Identify which cell holds the provided text, then report its [X, Y] central coordinate. 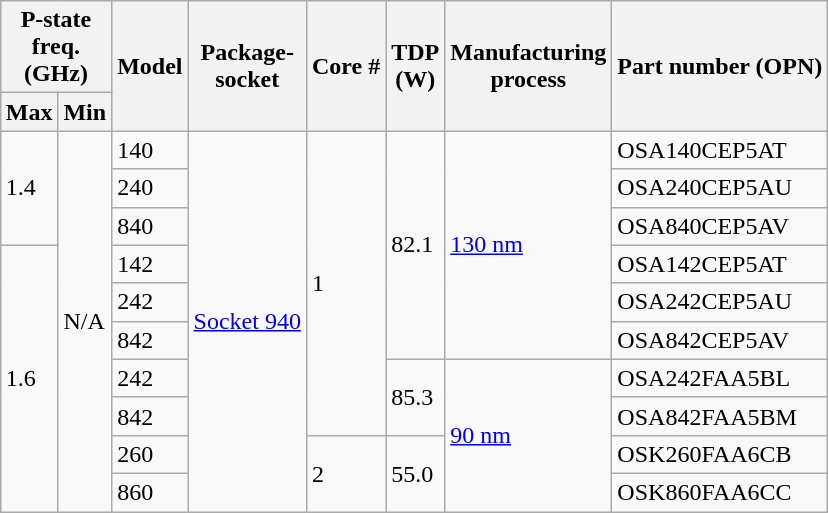
Package-socket [247, 66]
OSA842CEP5AV [720, 340]
Core # [346, 66]
260 [150, 454]
OSA140CEP5AT [720, 150]
TDP(W) [416, 66]
85.3 [416, 397]
P-statefreq.(GHz) [56, 47]
Model [150, 66]
860 [150, 492]
55.0 [416, 473]
Max [29, 112]
Manufacturing process [528, 66]
1 [346, 283]
OSK260FAA6CB [720, 454]
2 [346, 473]
OSA242CEP5AU [720, 302]
140 [150, 150]
90 nm [528, 435]
Socket 940 [247, 322]
82.1 [416, 245]
840 [150, 226]
OSA242FAA5BL [720, 378]
Part number (OPN) [720, 66]
N/A [85, 322]
Min [85, 112]
OSK860FAA6CC [720, 492]
142 [150, 264]
OSA142CEP5AT [720, 264]
130 nm [528, 245]
OSA842FAA5BM [720, 416]
1.4 [29, 188]
1.6 [29, 378]
OSA840CEP5AV [720, 226]
240 [150, 188]
OSA240CEP5AU [720, 188]
